Scan for the cell matching the given text and deliver its [x, y] coordinate at center. 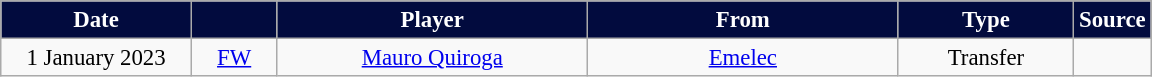
Transfer [986, 58]
1 January 2023 [96, 58]
Date [96, 20]
Emelec [744, 58]
FW [234, 58]
Source [1112, 20]
Player [432, 20]
Mauro Quiroga [432, 58]
From [744, 20]
Type [986, 20]
